Return the (x, y) coordinate for the center point of the cell that contains the specified text.  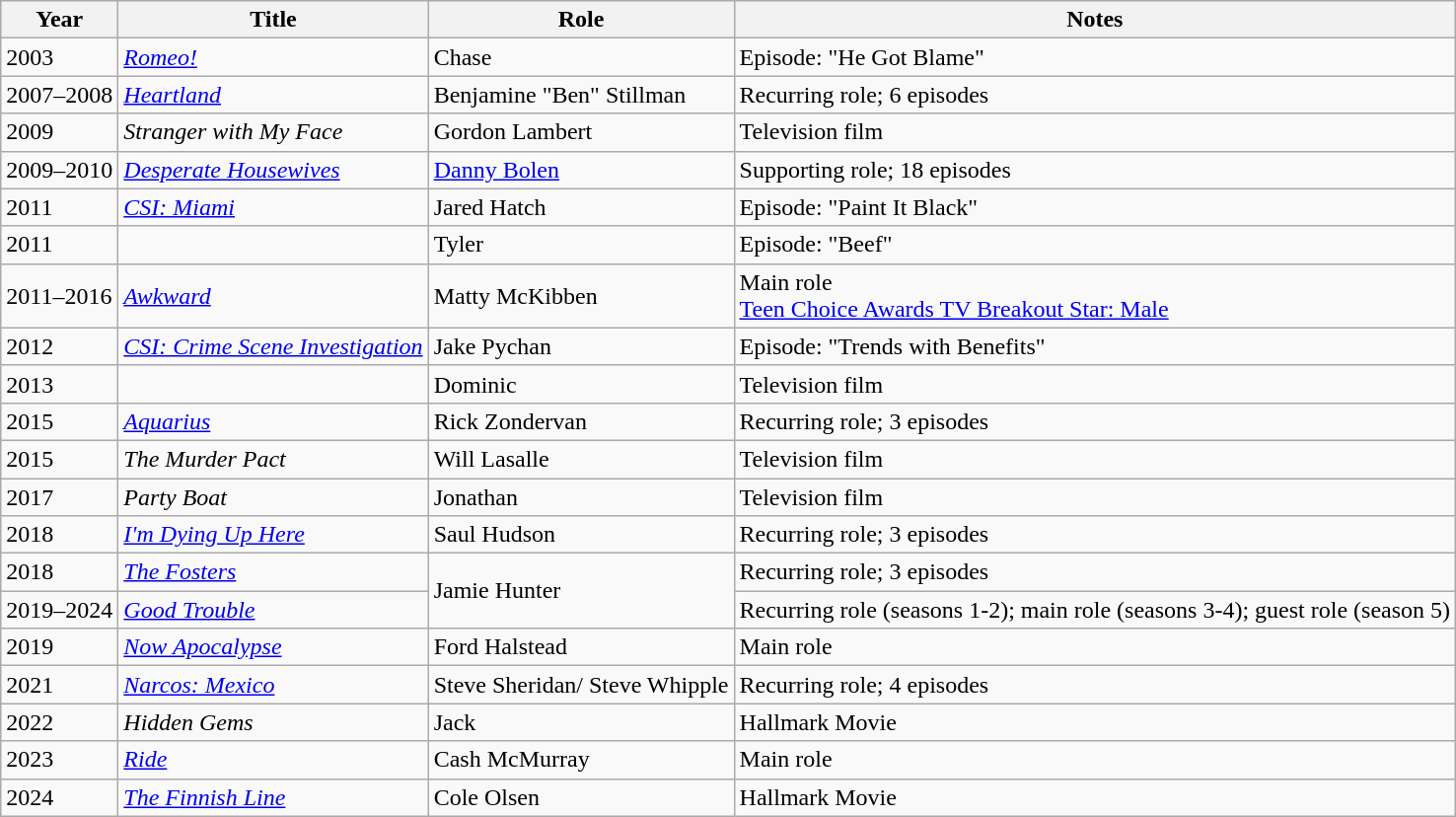
Hidden Gems (273, 722)
2019 (59, 647)
Notes (1095, 20)
Title (273, 20)
Main role Teen Choice Awards TV Breakout Star: Male (1095, 296)
Ford Halstead (581, 647)
The Murder Pact (273, 459)
Chase (581, 57)
2007–2008 (59, 95)
I'm Dying Up Here (273, 535)
Stranger with My Face (273, 132)
2021 (59, 685)
Saul Hudson (581, 535)
Narcos: Mexico (273, 685)
Episode: "Paint It Black" (1095, 207)
Jonathan (581, 496)
Episode: "Beef" (1095, 245)
Recurring role; 4 episodes (1095, 685)
Good Trouble (273, 610)
Cash McMurray (581, 760)
2024 (59, 797)
2009–2010 (59, 170)
2011–2016 (59, 296)
2009 (59, 132)
Steve Sheridan/ Steve Whipple (581, 685)
Jake Pychan (581, 346)
Party Boat (273, 496)
Tyler (581, 245)
Heartland (273, 95)
Awkward (273, 296)
2019–2024 (59, 610)
2023 (59, 760)
Dominic (581, 384)
Now Apocalypse (273, 647)
Ride (273, 760)
Recurring role; 6 episodes (1095, 95)
2013 (59, 384)
Rick Zondervan (581, 421)
Gordon Lambert (581, 132)
Episode: "He Got Blame" (1095, 57)
Recurring role (seasons 1-2); main role (seasons 3-4); guest role (season 5) (1095, 610)
Jared Hatch (581, 207)
2012 (59, 346)
The Finnish Line (273, 797)
Will Lasalle (581, 459)
Romeo! (273, 57)
2017 (59, 496)
Danny Bolen (581, 170)
Cole Olsen (581, 797)
Aquarius (273, 421)
CSI: Miami (273, 207)
Jamie Hunter (581, 591)
Benjamine "Ben" Stillman (581, 95)
2003 (59, 57)
Role (581, 20)
Desperate Housewives (273, 170)
Jack (581, 722)
Matty McKibben (581, 296)
CSI: Crime Scene Investigation (273, 346)
2022 (59, 722)
Year (59, 20)
Episode: "Trends with Benefits" (1095, 346)
Supporting role; 18 episodes (1095, 170)
The Fosters (273, 572)
